For the text-containing cell, return its midpoint in [x, y] coordinate format. 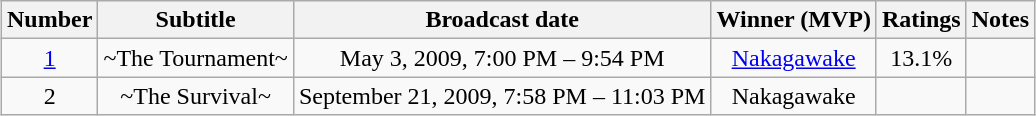
13.1% [921, 58]
Subtitle [196, 20]
2 [49, 96]
~The Survival~ [196, 96]
Notes [1000, 20]
Ratings [921, 20]
Winner (MVP) [794, 20]
Broadcast date [502, 20]
1 [49, 58]
~The Tournament~ [196, 58]
May 3, 2009, 7:00 PM – 9:54 PM [502, 58]
Number [49, 20]
September 21, 2009, 7:58 PM – 11:03 PM [502, 96]
